Identify which cell holds the provided text, then report its [X, Y] central coordinate. 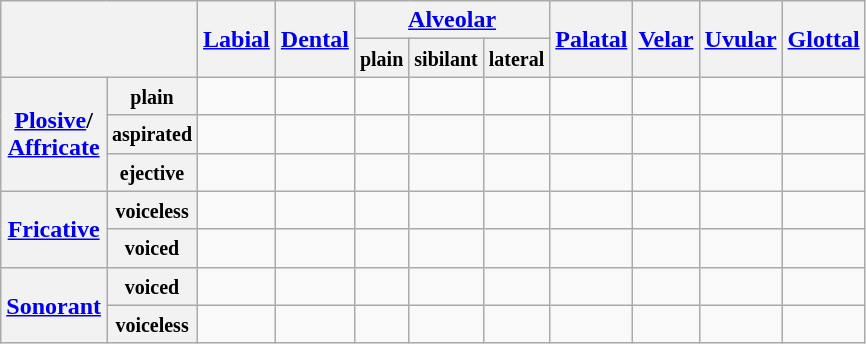
Plosive/Affricate [54, 134]
Labial [237, 39]
lateral [516, 58]
Uvular [740, 39]
Sonorant [54, 305]
sibilant [446, 58]
Fricative [54, 229]
Dental [314, 39]
Alveolar [452, 20]
aspirated [152, 134]
Glottal [824, 39]
Velar [666, 39]
ejective [152, 172]
Palatal [592, 39]
